For the text-containing cell, return its midpoint in [X, Y] coordinate format. 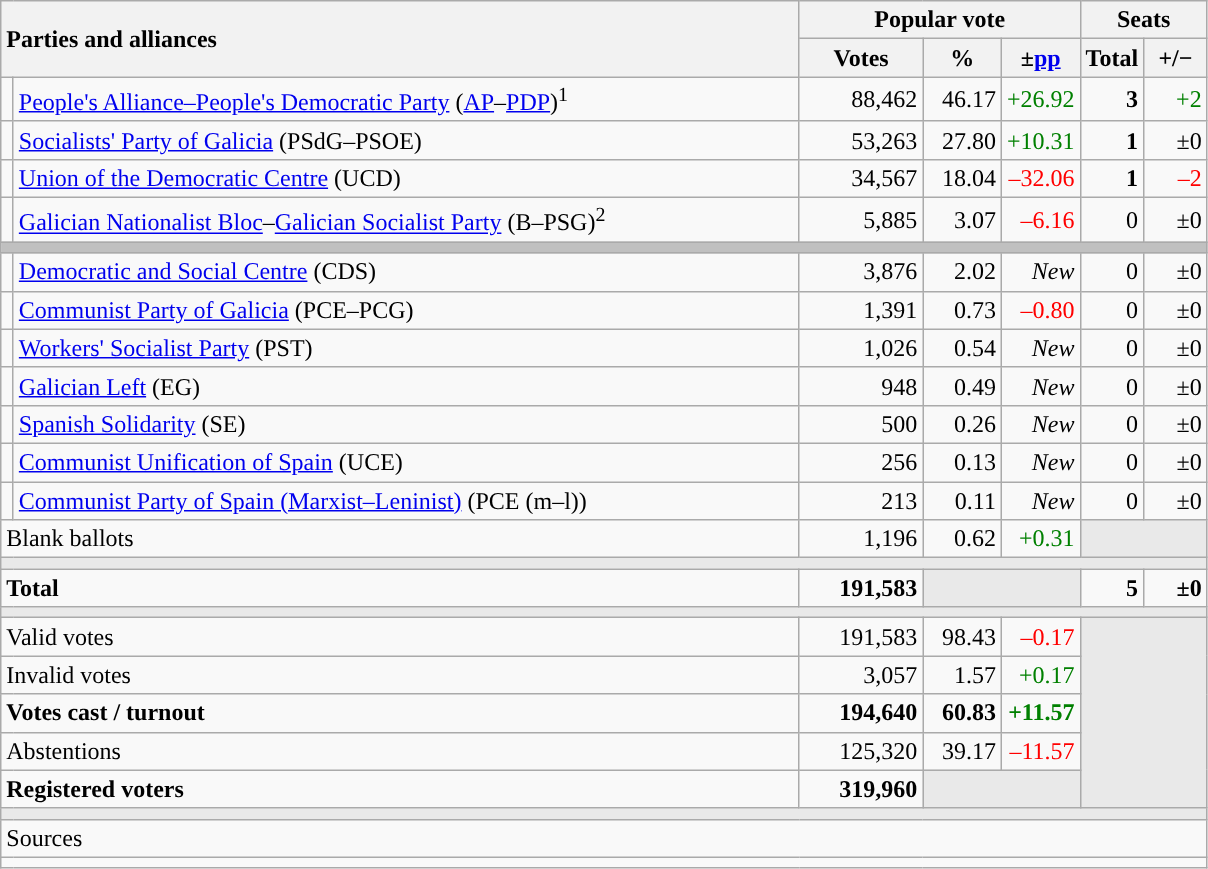
1,391 [861, 310]
Democratic and Social Centre (CDS) [406, 272]
98.43 [962, 637]
319,960 [861, 789]
–0.80 [1040, 310]
Valid votes [400, 637]
1.57 [962, 675]
0.62 [962, 539]
People's Alliance–People's Democratic Party (AP–PDP)1 [406, 100]
27.80 [962, 140]
0.11 [962, 501]
0.54 [962, 348]
Parties and alliances [400, 39]
±pp [1040, 58]
–0.17 [1040, 637]
Communist Party of Galicia (PCE–PCG) [406, 310]
1,196 [861, 539]
Communist Unification of Spain (UCE) [406, 462]
194,640 [861, 713]
3.07 [962, 220]
Votes [861, 58]
34,567 [861, 178]
5 [1112, 588]
3 [1112, 100]
0.13 [962, 462]
Registered voters [400, 789]
+/− [1176, 58]
–2 [1176, 178]
2.02 [962, 272]
Socialists' Party of Galicia (PSdG–PSOE) [406, 140]
Sources [604, 838]
–32.06 [1040, 178]
–11.57 [1040, 751]
Galician Nationalist Bloc–Galician Socialist Party (B–PSG)2 [406, 220]
Union of the Democratic Centre (UCD) [406, 178]
213 [861, 501]
46.17 [962, 100]
60.83 [962, 713]
0.49 [962, 386]
3,057 [861, 675]
18.04 [962, 178]
0.73 [962, 310]
39.17 [962, 751]
0.26 [962, 424]
5,885 [861, 220]
88,462 [861, 100]
Communist Party of Spain (Marxist–Leninist) (PCE (m–l)) [406, 501]
+11.57 [1040, 713]
+2 [1176, 100]
Blank ballots [400, 539]
Galician Left (EG) [406, 386]
Abstentions [400, 751]
Workers' Socialist Party (PST) [406, 348]
256 [861, 462]
% [962, 58]
53,263 [861, 140]
Seats [1144, 20]
–6.16 [1040, 220]
3,876 [861, 272]
+0.17 [1040, 675]
+0.31 [1040, 539]
Spanish Solidarity (SE) [406, 424]
1,026 [861, 348]
125,320 [861, 751]
+10.31 [1040, 140]
948 [861, 386]
Invalid votes [400, 675]
+26.92 [1040, 100]
Votes cast / turnout [400, 713]
500 [861, 424]
Popular vote [940, 20]
